Search for the cell housing the specified text and yield its (x, y) center coordinate. 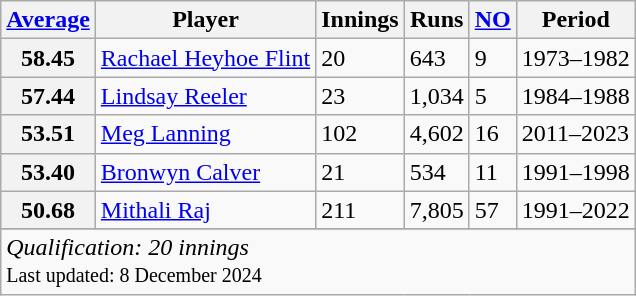
1991–2022 (576, 210)
23 (360, 96)
Player (205, 20)
Average (48, 20)
Qualification: 20 inningsLast updated: 8 December 2024 (318, 262)
102 (360, 134)
Meg Lanning (205, 134)
Lindsay Reeler (205, 96)
2011–2023 (576, 134)
534 (436, 172)
Runs (436, 20)
Innings (360, 20)
57.44 (48, 96)
Period (576, 20)
53.40 (48, 172)
5 (492, 96)
7,805 (436, 210)
4,602 (436, 134)
53.51 (48, 134)
1991–1998 (576, 172)
Rachael Heyhoe Flint (205, 58)
50.68 (48, 210)
57 (492, 210)
1973–1982 (576, 58)
643 (436, 58)
1,034 (436, 96)
9 (492, 58)
58.45 (48, 58)
Mithali Raj (205, 210)
1984–1988 (576, 96)
21 (360, 172)
16 (492, 134)
Bronwyn Calver (205, 172)
211 (360, 210)
20 (360, 58)
11 (492, 172)
NO (492, 20)
